Provide the [x, y] coordinate of the cell's center where the given text is located.  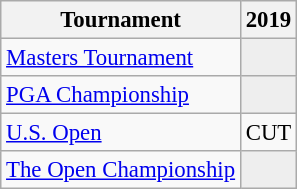
2019 [268, 20]
CUT [268, 133]
PGA Championship [121, 95]
U.S. Open [121, 133]
Masters Tournament [121, 58]
Tournament [121, 20]
The Open Championship [121, 170]
